Detect which cell encompasses the target text, then output its (x, y) center coordinate. 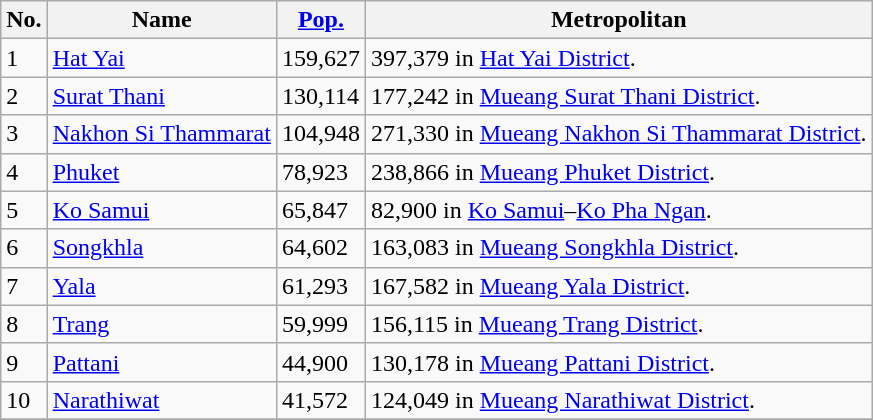
Surat Thani (162, 96)
No. (24, 20)
Name (162, 20)
177,242 in Mueang Surat Thani District. (618, 96)
167,582 in Mueang Yala District. (618, 286)
44,900 (320, 362)
Yala (162, 286)
397,379 in Hat Yai District. (618, 58)
41,572 (320, 400)
4 (24, 172)
7 (24, 286)
61,293 (320, 286)
163,083 in Mueang Songkhla District. (618, 248)
78,923 (320, 172)
Ko Samui (162, 210)
104,948 (320, 134)
9 (24, 362)
2 (24, 96)
64,602 (320, 248)
Songkhla (162, 248)
6 (24, 248)
65,847 (320, 210)
124,049 in Mueang Narathiwat District. (618, 400)
Pattani (162, 362)
82,900 in Ko Samui–Ko Pha Ngan. (618, 210)
Pop. (320, 20)
Nakhon Si Thammarat (162, 134)
130,178 in Mueang Pattani District. (618, 362)
156,115 in Mueang Trang District. (618, 324)
Phuket (162, 172)
10 (24, 400)
159,627 (320, 58)
Trang (162, 324)
Narathiwat (162, 400)
271,330 in Mueang Nakhon Si Thammarat District. (618, 134)
Hat Yai (162, 58)
Metropolitan (618, 20)
8 (24, 324)
5 (24, 210)
1 (24, 58)
3 (24, 134)
59,999 (320, 324)
130,114 (320, 96)
238,866 in Mueang Phuket District. (618, 172)
